Detect which cell encompasses the target text, then output its [X, Y] center coordinate. 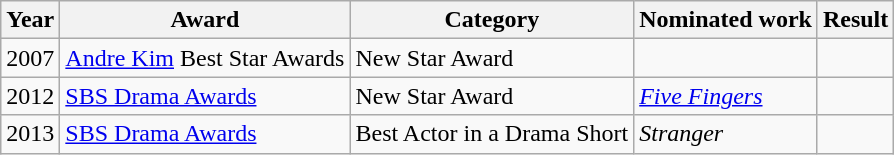
Result [855, 20]
Category [492, 20]
Year [30, 20]
Stranger [726, 134]
Nominated work [726, 20]
2012 [30, 96]
Best Actor in a Drama Short [492, 134]
2013 [30, 134]
Five Fingers [726, 96]
Andre Kim Best Star Awards [205, 58]
2007 [30, 58]
Award [205, 20]
